Extract the (x, y) coordinate from the center of the cell holding the provided text.  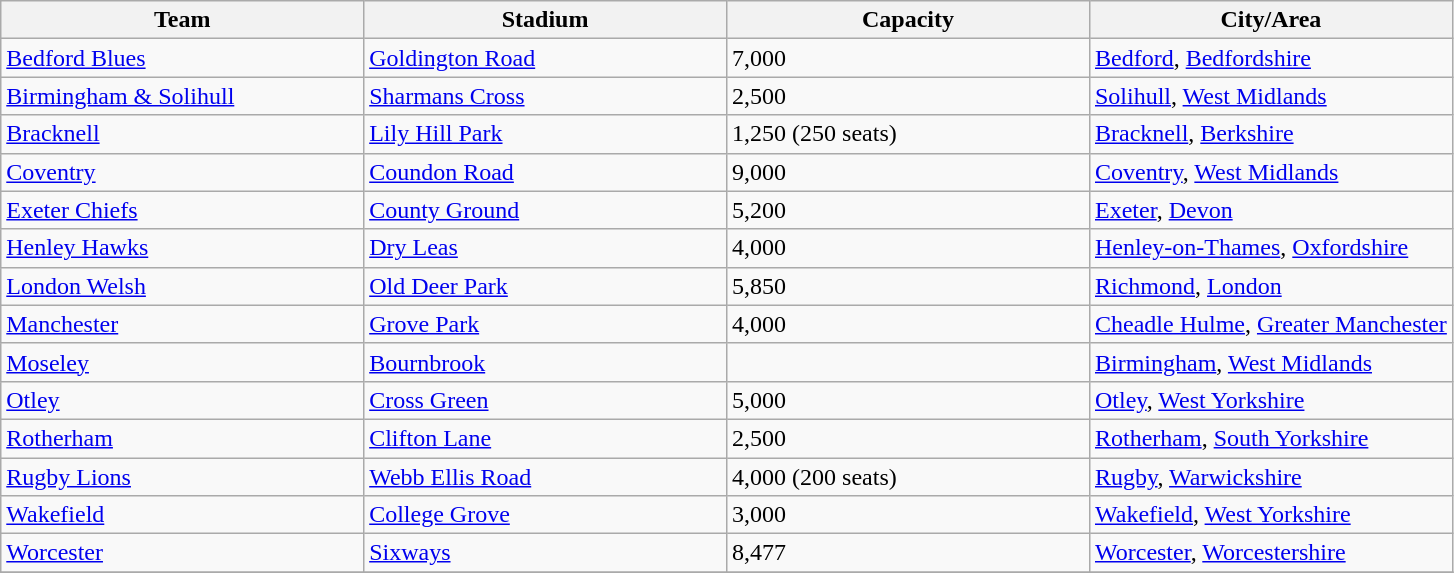
Bracknell (182, 134)
7,000 (908, 58)
Dry Leas (546, 248)
County Ground (546, 210)
Bracknell, Berkshire (1270, 134)
Cheadle Hulme, Greater Manchester (1270, 324)
College Grove (546, 515)
Bedford Blues (182, 58)
Birmingham, West Midlands (1270, 362)
Moseley (182, 362)
Bedford, Bedfordshire (1270, 58)
Wakefield (182, 515)
5,200 (908, 210)
Bournbrook (546, 362)
Rotherham, South Yorkshire (1270, 438)
Grove Park (546, 324)
Richmond, London (1270, 286)
Otley (182, 400)
Clifton Lane (546, 438)
Exeter, Devon (1270, 210)
London Welsh (182, 286)
Rugby, Warwickshire (1270, 477)
Stadium (546, 20)
8,477 (908, 553)
9,000 (908, 172)
Cross Green (546, 400)
Wakefield, West Yorkshire (1270, 515)
City/Area (1270, 20)
3,000 (908, 515)
Old Deer Park (546, 286)
Coventry (182, 172)
Henley Hawks (182, 248)
Goldington Road (546, 58)
Rotherham (182, 438)
5,850 (908, 286)
Henley-on-Thames, Oxfordshire (1270, 248)
Sixways (546, 553)
Lily Hill Park (546, 134)
Webb Ellis Road (546, 477)
Manchester (182, 324)
Rugby Lions (182, 477)
Sharmans Cross (546, 96)
Capacity (908, 20)
Team (182, 20)
1,250 (250 seats) (908, 134)
Worcester, Worcestershire (1270, 553)
Solihull, West Midlands (1270, 96)
Birmingham & Solihull (182, 96)
Exeter Chiefs (182, 210)
5,000 (908, 400)
Coventry, West Midlands (1270, 172)
Otley, West Yorkshire (1270, 400)
Worcester (182, 553)
Coundon Road (546, 172)
4,000 (200 seats) (908, 477)
